Extract the [x, y] coordinate from the center of the cell holding the provided text.  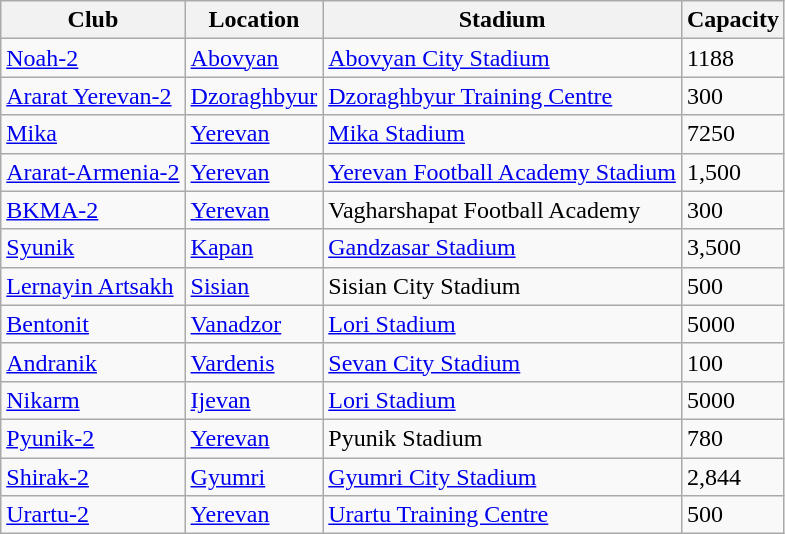
Sisian [254, 286]
Yerevan Football Academy Stadium [502, 172]
Mika Stadium [502, 134]
Gandzasar Stadium [502, 248]
780 [732, 438]
Urartu Training Centre [502, 515]
Vagharshapat Football Academy [502, 210]
Urartu-2 [93, 515]
Sisian City Stadium [502, 286]
Location [254, 20]
2,844 [732, 477]
Gyumri City Stadium [502, 477]
Ararat-Armenia-2 [93, 172]
Dzoraghbyur [254, 96]
Sevan City Stadium [502, 362]
Lernayin Artsakh [93, 286]
1,500 [732, 172]
3,500 [732, 248]
Abovyan [254, 58]
Pyunik-2 [93, 438]
Syunik [93, 248]
Nikarm [93, 400]
7250 [732, 134]
Ararat Yerevan-2 [93, 96]
Club [93, 20]
Bentonit [93, 324]
Noah-2 [93, 58]
Andranik [93, 362]
Kapan [254, 248]
Vardenis [254, 362]
Dzoraghbyur Training Centre [502, 96]
Stadium [502, 20]
Ijevan [254, 400]
Gyumri [254, 477]
Shirak-2 [93, 477]
1188 [732, 58]
100 [732, 362]
Capacity [732, 20]
BKMA-2 [93, 210]
Mika [93, 134]
Pyunik Stadium [502, 438]
Vanadzor [254, 324]
Abovyan City Stadium [502, 58]
